Extract the [x, y] coordinate from the center of the cell holding the provided text.  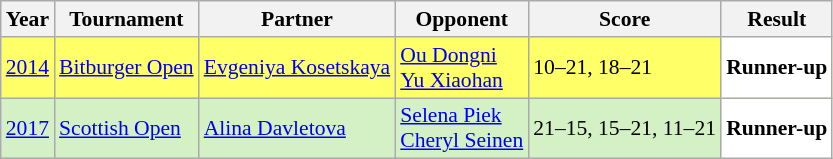
Tournament [126, 19]
2014 [28, 68]
10–21, 18–21 [624, 68]
Score [624, 19]
21–15, 15–21, 11–21 [624, 128]
Partner [298, 19]
Year [28, 19]
Bitburger Open [126, 68]
Opponent [462, 19]
Evgeniya Kosetskaya [298, 68]
Result [776, 19]
Alina Davletova [298, 128]
Ou Dongni Yu Xiaohan [462, 68]
Scottish Open [126, 128]
Selena Piek Cheryl Seinen [462, 128]
2017 [28, 128]
